Detect which cell encompasses the target text, then output its (X, Y) center coordinate. 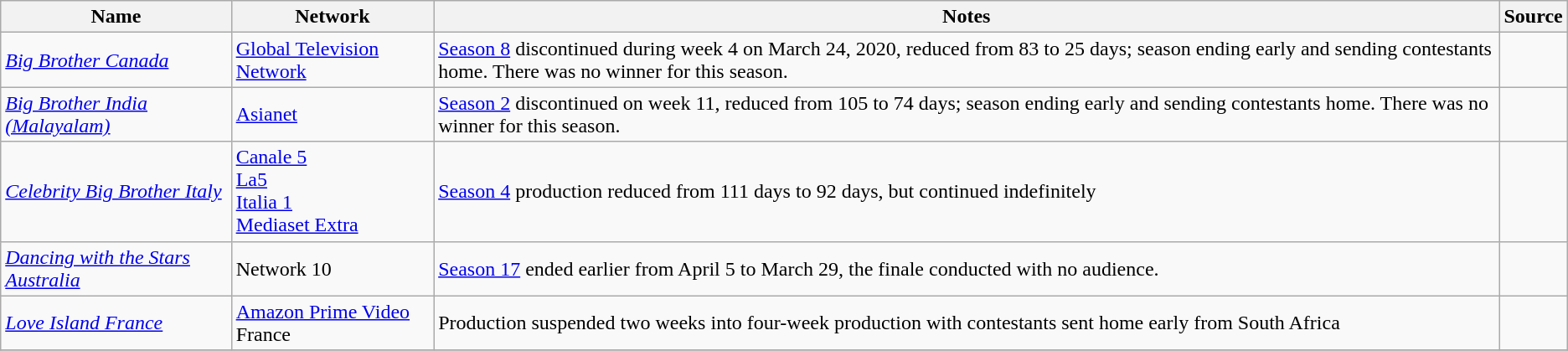
Big Brother India (Malayalam) (116, 114)
Source (1533, 17)
Celebrity Big Brother Italy (116, 191)
Big Brother Canada (116, 60)
Name (116, 17)
Network 10 (333, 268)
Notes (967, 17)
Canale 5La5Italia 1Mediaset Extra (333, 191)
Season 17 ended earlier from April 5 to March 29, the finale conducted with no audience. (967, 268)
Love Island France (116, 323)
Dancing with the Stars Australia (116, 268)
Amazon Prime Video France (333, 323)
Season 4 production reduced from 111 days to 92 days, but continued indefinitely (967, 191)
Global Television Network (333, 60)
Production suspended two weeks into four-week production with contestants sent home early from South Africa (967, 323)
Season 2 discontinued on week 11, reduced from 105 to 74 days; season ending early and sending contestants home. There was no winner for this season. (967, 114)
Asianet (333, 114)
Network (333, 17)
